Return [X, Y] of the center of cell containing provided text 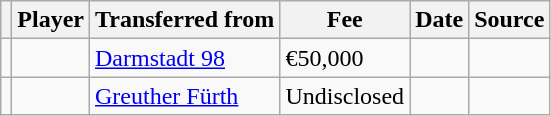
Greuther Fürth [185, 96]
Source [510, 20]
Fee [345, 20]
Undisclosed [345, 96]
Player [51, 20]
Darmstadt 98 [185, 58]
Date [440, 20]
€50,000 [345, 58]
Transferred from [185, 20]
